Capture the cell that displays the provided text and extract its (X, Y) central coordinate. 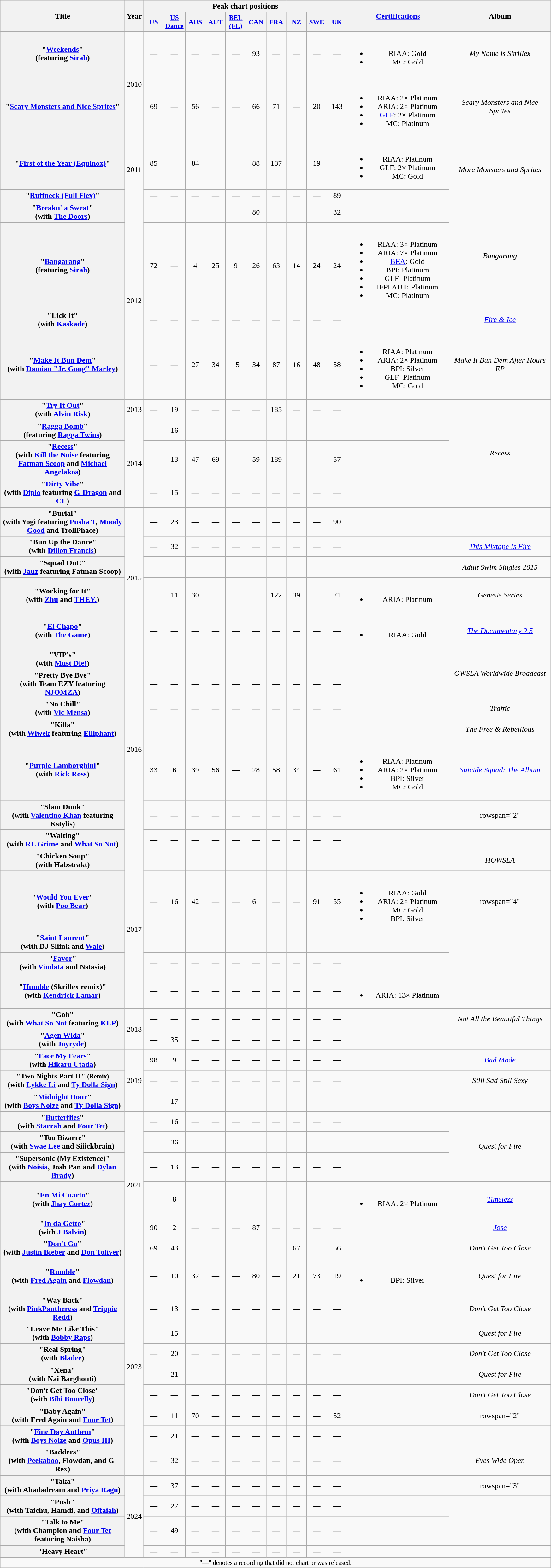
CAN (256, 22)
67 (296, 1248)
"Ragga Bomb"(featuring Ragga Twins) (62, 430)
RIAA: 3× PlatinumARIA: 7× PlatinumBEA: GoldBPI: PlatinumGLF: PlatinumIFPI AUT: PlatinumMC: Platinum (398, 266)
FRA (276, 22)
This Mixtape Is Fire (500, 547)
"Scary Monsters and Nice Sprites" (62, 106)
"Weekends"(featuring Sirah) (62, 54)
"Squad Out!"(with Jauz featuring Fatman Scoop) (62, 567)
"Agen Wida"(with Joyryde) (62, 1040)
"Badders"(with Peekaboo, Flowdan, and G-Rex) (62, 1461)
25 (216, 266)
8 (175, 1199)
52 (337, 1415)
2012 (134, 300)
"Working for It"(with Zhu and THEY.) (62, 595)
"Killa"(with Wiwek featuring Elliphant) (62, 729)
6 (175, 770)
Album (500, 16)
143 (337, 106)
89 (337, 196)
rowspan="4" (500, 901)
Certifications (398, 16)
RIAA: PlatinumGLF: 2× PlatinumMC: Gold (398, 163)
OWSLA Worldwide Broadcast (500, 674)
"Waiting"(with RL Grime and What So Not) (62, 840)
SWE (317, 22)
"Favor" (with Vindata and Nstasia) (62, 963)
Fire & Ice (500, 319)
"Two Nights Part II" (Remix) (with Lykke Li and Ty Dolla Sign) (62, 1081)
Make It Bun Dem After Hours EP (500, 364)
"Lick It"(with Kaskade) (62, 319)
33 (154, 770)
98 (154, 1060)
187 (276, 163)
The Free & Rebellious (500, 729)
91 (317, 901)
2024 (134, 1516)
USDance (175, 22)
"Butterflies"(with Starrah and Four Tet) (62, 1122)
NZ (296, 22)
My Name is Skrillex (500, 54)
47 (195, 460)
"—" denotes a recording that did not chart or was released. (276, 1563)
35 (175, 1040)
RIAA: 2× Platinum (398, 1199)
57 (337, 460)
2 (175, 1227)
UK (337, 22)
"Face My Fears"(with Hikaru Utada) (62, 1060)
189 (276, 460)
72 (154, 266)
2019 (134, 1081)
AUS (195, 22)
RIAA: 2× PlatinumARIA: 2× PlatinumGLF: 2× PlatinumMC: Platinum (398, 106)
"In da Getto"(with J Balvin) (62, 1227)
"Real Spring"(with Bladee) (62, 1354)
RIAA: PlatinumARIA: 2× PlatinumBPI: SilverMC: Gold (398, 770)
70 (195, 1415)
Traffic (500, 708)
"Taka"(with Ahadadream and Priya Ragu) (62, 1485)
2017 (134, 929)
2015 (134, 578)
US (154, 22)
Timelezz (500, 1199)
"VIP's"(with Must Die!) (62, 659)
BEL(FL) (236, 22)
2023 (134, 1367)
Year (134, 16)
ARIA: Platinum (398, 595)
"Recess"(with Kill the Noise featuring Fatman Scoop and Michael Angelakos) (62, 460)
2018 (134, 1029)
43 (175, 1248)
BPI: Silver (398, 1276)
RIAA: Gold (398, 631)
"En Mi Cuarto"(with Jhay Cortez) (62, 1199)
RIAA: GoldMC: Gold (398, 54)
The Documentary 2.5 (500, 631)
rowspan="3" (500, 1485)
85 (154, 163)
Peak chart positions (246, 6)
"Midnight Hour"(with Boys Noize and Ty Dolla Sign) (62, 1101)
59 (256, 460)
"Talk to Me"(with Champion and Four Tet featuring Naisha) (62, 1531)
"Don't Go"(with Justin Bieber and Don Toliver) (62, 1248)
RIAA: GoldARIA: 2× PlatinumMC: GoldBPI: Silver (398, 901)
"Dirty Vibe"(with Diplo featuring G-Dragon and CL) (62, 493)
Title (62, 16)
2016 (134, 749)
"Make It Bun Dem"(with Damian "Jr. Gong" Marley) (62, 364)
10 (175, 1276)
HOWSLA (500, 860)
"No Chill"(with Vic Mensa) (62, 708)
49 (175, 1531)
"Too Bizarre" (with Swae Lee and Siiickbrain) (62, 1142)
"El Chapo"(with The Game) (62, 631)
2014 (134, 463)
"Don't Get Too Close"(with Bibi Bourelly) (62, 1395)
55 (337, 901)
"Chicken Soup"(with Habstrakt) (62, 860)
"Bun Up the Dance"(with Dillon Francis) (62, 547)
"Goh"(with What So Not featuring KLP) (62, 1019)
Still Sad Still Sexy (500, 1081)
"Supersonic (My Existence)" (with Noisia, Josh Pan and Dylan Brady) (62, 1167)
2010 (134, 84)
73 (317, 1276)
Jose (500, 1227)
4 (195, 266)
RIAA: PlatinumARIA: 2× PlatinumBPI: SilverGLF: PlatinumMC: Gold (398, 364)
"Baby Again"(with Fred Again and Four Tet) (62, 1415)
"Xena"(with Nai Barghouti) (62, 1374)
AUT (216, 22)
30 (195, 595)
"Burial"(with Yogi featuring Pusha T, Moody Good and TrollPhace) (62, 522)
"Saint Laurent" (with DJ Sliink and Wale) (62, 942)
17 (175, 1101)
Not All the Beautiful Things (500, 1019)
"Push"(with Taichu, Hamdi, and Offaiah) (62, 1506)
42 (195, 901)
Suicide Squad: The Album (500, 770)
88 (256, 163)
Bangarang (500, 255)
"Would You Ever"(with Poo Bear) (62, 901)
ARIA: 13× Platinum (398, 991)
122 (276, 595)
"Leave Me Like This"(with Bobby Raps) (62, 1333)
2013 (134, 410)
"Ruffneck (Full Flex)" (62, 196)
"First of the Year (Equinox)" (62, 163)
66 (256, 106)
"Heavy Heart" (62, 1551)
63 (276, 266)
14 (296, 266)
36 (175, 1142)
Scary Monsters and Nice Sprites (500, 106)
37 (175, 1485)
Eyes Wide Open (500, 1461)
2011 (134, 169)
"Rumble"(with Fred Again and Flowdan) (62, 1276)
2021 (134, 1185)
48 (317, 364)
"Purple Lamborghini"(with Rick Ross) (62, 770)
84 (195, 163)
"Try It Out"(with Alvin Risk) (62, 410)
26 (256, 266)
"Pretty Bye Bye"(with Team EZY featuring NJOMZA) (62, 684)
"Bangarang"(featuring Sirah) (62, 266)
Adult Swim Singles 2015 (500, 567)
"Slam Dunk"(with Valentino Khan featuring Kstylis) (62, 815)
Bad Mode (500, 1060)
"Humble (Skrillex remix)" (with Kendrick Lamar) (62, 991)
Recess (500, 453)
93 (256, 54)
185 (276, 410)
28 (256, 770)
Genesis Series (500, 595)
"Breakn' a Sweat"(with The Doors) (62, 212)
23 (175, 522)
"Fine Day Anthem"(with Boys Noize and Opus III) (62, 1436)
More Monsters and Sprites (500, 169)
"Way Back"(with PinkPantheress and Trippie Redd) (62, 1309)
